Extract the (x, y) coordinate from the center of the cell holding the provided text.  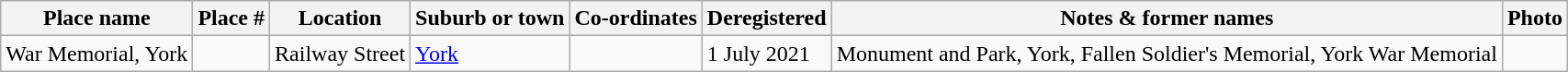
Place name (97, 18)
Photo (1534, 18)
Railway Street (340, 54)
War Memorial, York (97, 54)
Location (340, 18)
1 July 2021 (766, 54)
York (491, 54)
Co-ordinates (636, 18)
Suburb or town (491, 18)
Monument and Park, York, Fallen Soldier's Memorial, York War Memorial (1167, 54)
Deregistered (766, 18)
Place # (231, 18)
Notes & former names (1167, 18)
